Pinpoint the cell where the given text exists, returning its [x, y] midpoint coordinate. 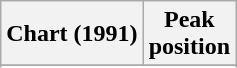
Chart (1991) [72, 34]
Peakposition [189, 34]
